Provide the (X, Y) coordinate of the cell's center where the given text is located.  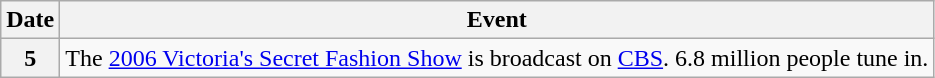
Event (497, 20)
The 2006 Victoria's Secret Fashion Show is broadcast on CBS. 6.8 million people tune in. (497, 58)
5 (30, 58)
Date (30, 20)
